Identify which cell holds the provided text, then report its [X, Y] central coordinate. 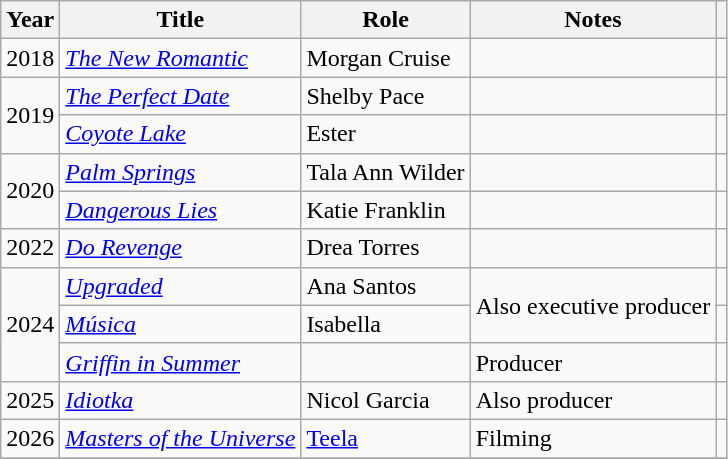
Katie Franklin [386, 210]
2022 [30, 248]
Do Revenge [180, 248]
Masters of the Universe [180, 438]
2019 [30, 115]
Shelby Pace [386, 96]
2018 [30, 58]
2020 [30, 191]
Drea Torres [386, 248]
Notes [593, 20]
2025 [30, 400]
Idiotka [180, 400]
Filming [593, 438]
Dangerous Lies [180, 210]
Title [180, 20]
2026 [30, 438]
Tala Ann Wilder [386, 172]
Ana Santos [386, 286]
Year [30, 20]
Also producer [593, 400]
Role [386, 20]
Upgraded [180, 286]
Isabella [386, 324]
Nicol Garcia [386, 400]
Teela [386, 438]
Ester [386, 134]
Also executive producer [593, 305]
Palm Springs [180, 172]
The New Romantic [180, 58]
Morgan Cruise [386, 58]
Música [180, 324]
The Perfect Date [180, 96]
Producer [593, 362]
2024 [30, 324]
Griffin in Summer [180, 362]
Coyote Lake [180, 134]
